Return the [x, y] coordinate for the center point of the cell that contains the specified text.  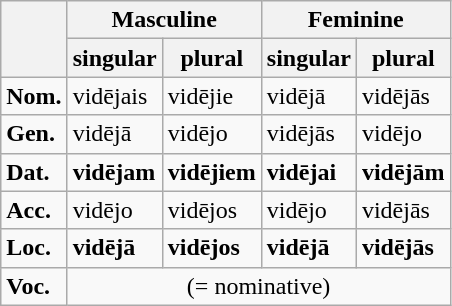
Loc. [34, 248]
Voc. [34, 286]
vidējais [114, 96]
Acc. [34, 210]
Feminine [356, 20]
(= nominative) [258, 286]
Masculine [164, 20]
vidējam [114, 172]
vidējai [308, 172]
vidējiem [212, 172]
vidējie [212, 96]
Nom. [34, 96]
Gen. [34, 134]
Dat. [34, 172]
vidējām [403, 172]
